Return the [x, y] coordinate for the center point of the cell that contains the specified text.  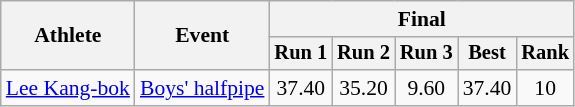
Final [421, 19]
Best [488, 54]
Boys' halfpipe [202, 88]
Event [202, 36]
Rank [545, 54]
Lee Kang-bok [68, 88]
9.60 [426, 88]
Athlete [68, 36]
Run 1 [300, 54]
Run 2 [364, 54]
35.20 [364, 88]
10 [545, 88]
Run 3 [426, 54]
